Output the [x, y] coordinate of the center of the cell containing the given text.  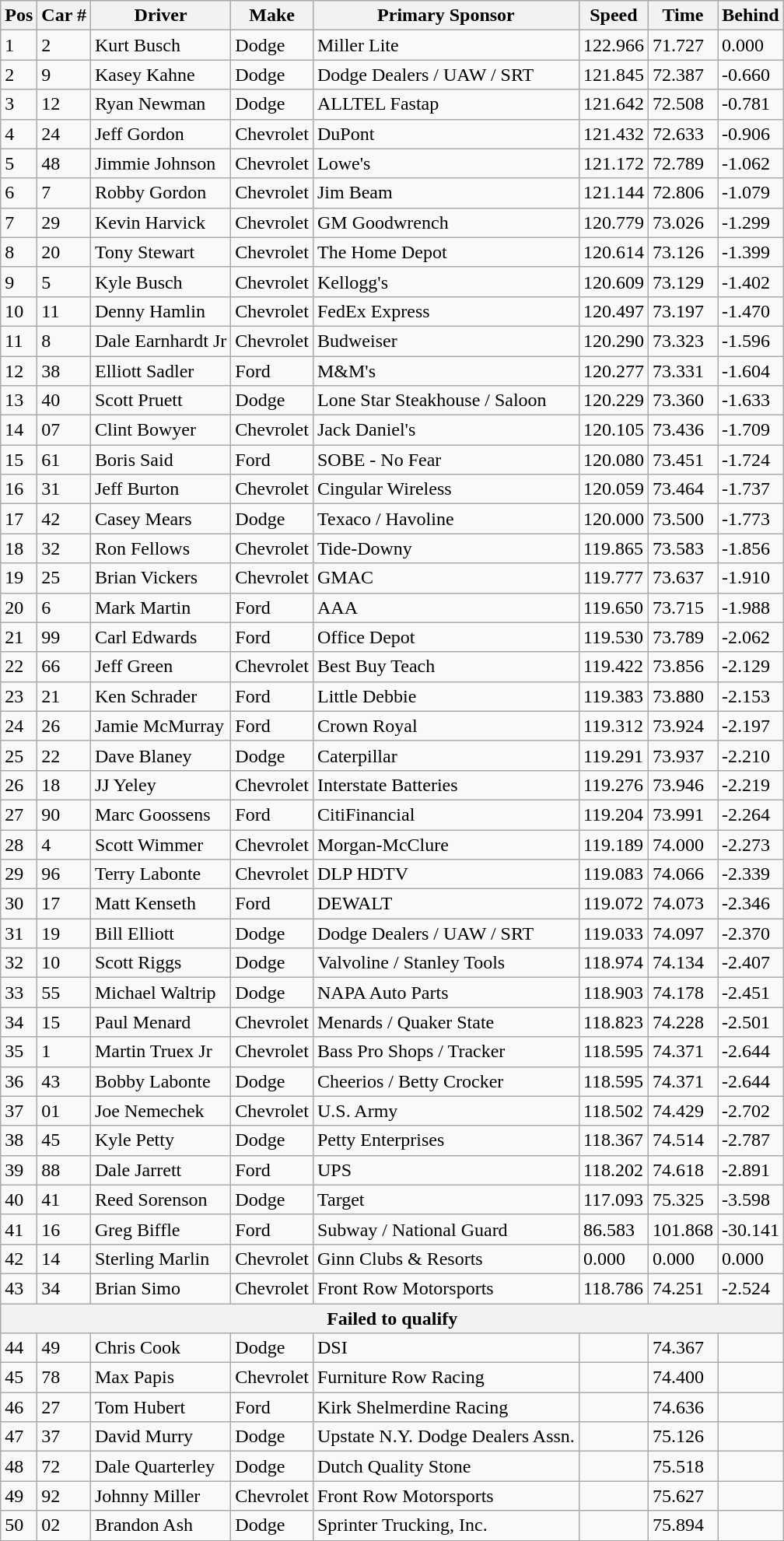
Lowe's [446, 163]
Ken Schrader [160, 696]
23 [19, 696]
DLP HDTV [446, 874]
DEWALT [446, 904]
Make [272, 16]
Paul Menard [160, 1022]
72.508 [683, 104]
39 [19, 1170]
75.894 [683, 1525]
-3.598 [750, 1200]
Driver [160, 16]
Chris Cook [160, 1348]
-2.197 [750, 726]
Sterling Marlin [160, 1259]
Jack Daniel's [446, 430]
Bass Pro Shops / Tracker [446, 1052]
120.059 [613, 489]
-2.346 [750, 904]
U.S. Army [446, 1111]
Miller Lite [446, 45]
Clint Bowyer [160, 430]
118.903 [613, 993]
-2.524 [750, 1288]
86.583 [613, 1229]
74.178 [683, 993]
Jimmie Johnson [160, 163]
74.073 [683, 904]
-2.062 [750, 637]
Crown Royal [446, 726]
Jeff Green [160, 667]
-2.407 [750, 963]
-2.891 [750, 1170]
71.727 [683, 45]
01 [64, 1111]
Tide-Downy [446, 548]
Ron Fellows [160, 548]
Little Debbie [446, 696]
119.530 [613, 637]
120.497 [613, 311]
Car # [64, 16]
Time [683, 16]
74.636 [683, 1407]
Morgan-McClure [446, 844]
88 [64, 1170]
47 [19, 1437]
-0.906 [750, 134]
73.789 [683, 637]
92 [64, 1496]
Brian Vickers [160, 578]
-1.596 [750, 341]
74.000 [683, 844]
Jim Beam [446, 193]
74.514 [683, 1140]
02 [64, 1525]
-1.988 [750, 608]
Matt Kenseth [160, 904]
Failed to qualify [392, 1319]
Marc Goossens [160, 814]
119.083 [613, 874]
50 [19, 1525]
-2.702 [750, 1111]
Kyle Petty [160, 1140]
30 [19, 904]
-0.660 [750, 75]
74.097 [683, 933]
GM Goodwrench [446, 222]
-2.339 [750, 874]
120.609 [613, 282]
Brian Simo [160, 1288]
-1.299 [750, 222]
119.189 [613, 844]
Menards / Quaker State [446, 1022]
DSI [446, 1348]
Tony Stewart [160, 252]
-1.856 [750, 548]
73.715 [683, 608]
121.432 [613, 134]
119.072 [613, 904]
-1.773 [750, 519]
-0.781 [750, 104]
73.583 [683, 548]
Elliott Sadler [160, 371]
Interstate Batteries [446, 785]
117.093 [613, 1200]
120.080 [613, 460]
36 [19, 1081]
GMAC [446, 578]
118.786 [613, 1288]
Denny Hamlin [160, 311]
119.291 [613, 755]
Valvoline / Stanley Tools [446, 963]
120.277 [613, 371]
Johnny Miller [160, 1496]
Kirk Shelmerdine Racing [446, 1407]
Budweiser [446, 341]
-1.062 [750, 163]
72.633 [683, 134]
74.367 [683, 1348]
73.637 [683, 578]
-1.633 [750, 401]
Carl Edwards [160, 637]
-2.153 [750, 696]
Kevin Harvick [160, 222]
119.777 [613, 578]
35 [19, 1052]
118.202 [613, 1170]
75.518 [683, 1466]
Lone Star Steakhouse / Saloon [446, 401]
74.134 [683, 963]
3 [19, 104]
119.422 [613, 667]
Brandon Ash [160, 1525]
74.400 [683, 1378]
-1.724 [750, 460]
101.868 [683, 1229]
Petty Enterprises [446, 1140]
73.924 [683, 726]
-2.210 [750, 755]
72 [64, 1466]
-1.910 [750, 578]
Dale Jarrett [160, 1170]
-2.273 [750, 844]
55 [64, 993]
Sprinter Trucking, Inc. [446, 1525]
28 [19, 844]
119.204 [613, 814]
Bill Elliott [160, 933]
78 [64, 1378]
Best Buy Teach [446, 667]
73.129 [683, 282]
Tom Hubert [160, 1407]
-1.737 [750, 489]
73.946 [683, 785]
Dale Quarterley [160, 1466]
73.323 [683, 341]
73.464 [683, 489]
Michael Waltrip [160, 993]
Pos [19, 16]
Scott Riggs [160, 963]
73.991 [683, 814]
Martin Truex Jr [160, 1052]
74.429 [683, 1111]
Cingular Wireless [446, 489]
Kasey Kahne [160, 75]
Robby Gordon [160, 193]
120.614 [613, 252]
75.126 [683, 1437]
73.436 [683, 430]
Greg Biffle [160, 1229]
118.502 [613, 1111]
99 [64, 637]
74.618 [683, 1170]
Cheerios / Betty Crocker [446, 1081]
118.367 [613, 1140]
-1.399 [750, 252]
Scott Wimmer [160, 844]
46 [19, 1407]
96 [64, 874]
121.144 [613, 193]
-1.470 [750, 311]
Kellogg's [446, 282]
Primary Sponsor [446, 16]
119.312 [613, 726]
-1.604 [750, 371]
74.251 [683, 1288]
73.856 [683, 667]
Caterpillar [446, 755]
Kurt Busch [160, 45]
Kyle Busch [160, 282]
Scott Pruett [160, 401]
122.966 [613, 45]
Target [446, 1200]
74.228 [683, 1022]
73.197 [683, 311]
-2.129 [750, 667]
Upstate N.Y. Dodge Dealers Assn. [446, 1437]
Max Papis [160, 1378]
-2.219 [750, 785]
Office Depot [446, 637]
73.880 [683, 696]
-1.709 [750, 430]
Jeff Gordon [160, 134]
118.823 [613, 1022]
119.650 [613, 608]
ALLTEL Fastap [446, 104]
Dale Earnhardt Jr [160, 341]
73.360 [683, 401]
120.779 [613, 222]
Casey Mears [160, 519]
75.325 [683, 1200]
120.000 [613, 519]
120.229 [613, 401]
Mark Martin [160, 608]
Joe Nemechek [160, 1111]
74.066 [683, 874]
SOBE - No Fear [446, 460]
Jamie McMurray [160, 726]
119.033 [613, 933]
72.789 [683, 163]
13 [19, 401]
-2.370 [750, 933]
Terry Labonte [160, 874]
Texaco / Havoline [446, 519]
Dutch Quality Stone [446, 1466]
119.383 [613, 696]
73.026 [683, 222]
-2.451 [750, 993]
-2.501 [750, 1022]
Ryan Newman [160, 104]
73.500 [683, 519]
-1.079 [750, 193]
44 [19, 1348]
73.937 [683, 755]
118.974 [613, 963]
AAA [446, 608]
Furniture Row Racing [446, 1378]
07 [64, 430]
72.387 [683, 75]
90 [64, 814]
Bobby Labonte [160, 1081]
Behind [750, 16]
M&M's [446, 371]
NAPA Auto Parts [446, 993]
119.865 [613, 548]
Dave Blaney [160, 755]
DuPont [446, 134]
73.126 [683, 252]
73.331 [683, 371]
121.642 [613, 104]
66 [64, 667]
120.290 [613, 341]
121.172 [613, 163]
The Home Depot [446, 252]
-2.264 [750, 814]
120.105 [613, 430]
61 [64, 460]
-2.787 [750, 1140]
75.627 [683, 1496]
Subway / National Guard [446, 1229]
72.806 [683, 193]
Jeff Burton [160, 489]
-30.141 [750, 1229]
UPS [446, 1170]
73.451 [683, 460]
121.845 [613, 75]
Ginn Clubs & Resorts [446, 1259]
CitiFinancial [446, 814]
David Murry [160, 1437]
JJ Yeley [160, 785]
-1.402 [750, 282]
Speed [613, 16]
33 [19, 993]
Reed Sorenson [160, 1200]
Boris Said [160, 460]
FedEx Express [446, 311]
119.276 [613, 785]
